Pinpoint the cell where the given text exists, returning its (x, y) midpoint coordinate. 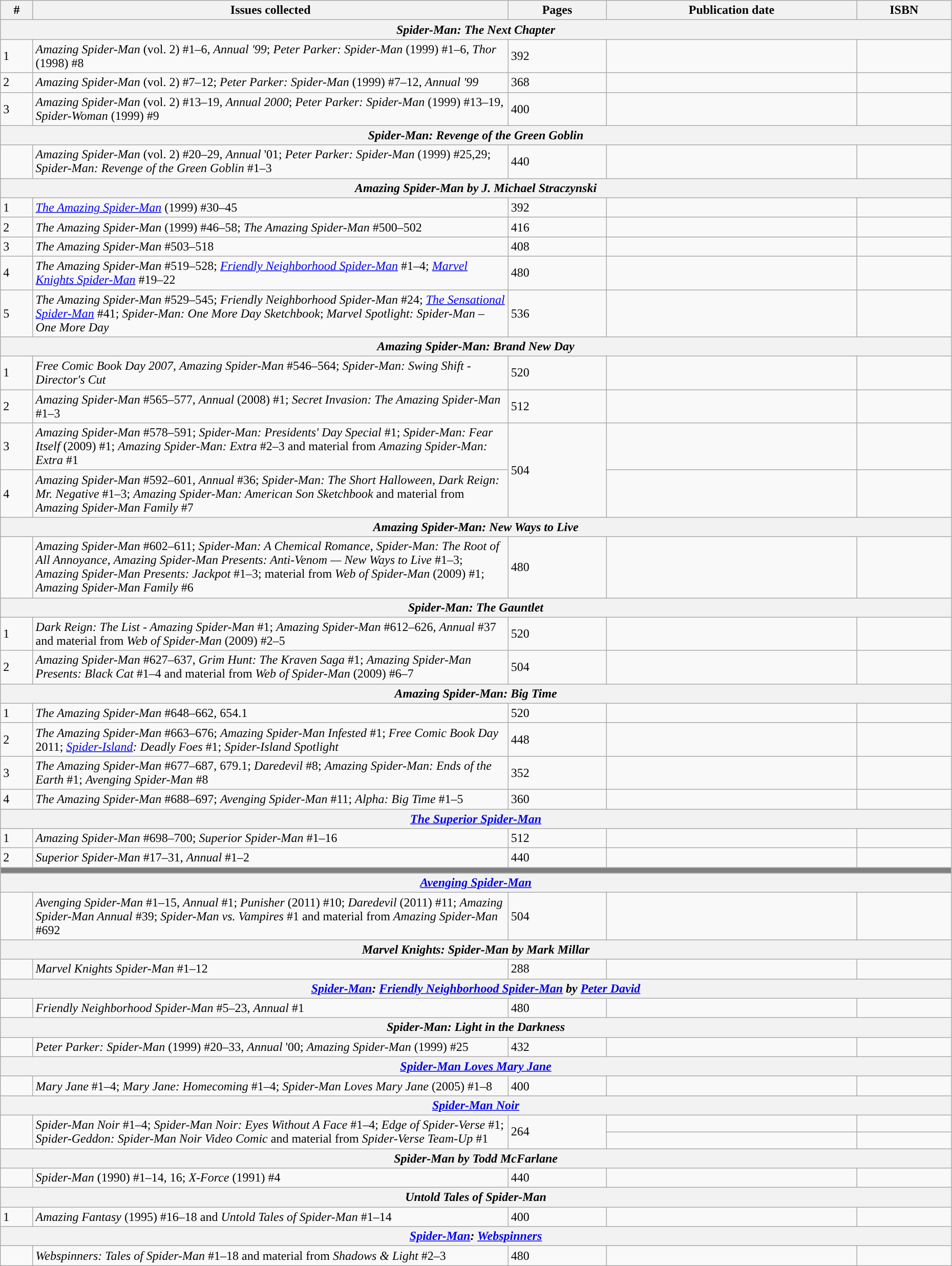
Superior Spider-Man #17–31, Annual #1–2 (270, 858)
Amazing Spider-Man (vol. 2) #20–29, Annual '01; Peter Parker: Spider-Man (1999) #25,29; Spider-Man: Revenge of the Green Goblin #1–3 (270, 162)
The Amazing Spider-Man #519–528; Friendly Neighborhood Spider-Man #1–4; Marvel Knights Spider-Man #19–22 (270, 272)
The Amazing Spider-Man (1999) #30–45 (270, 207)
Amazing Spider-Man by J. Michael Straczynski (476, 188)
Publication date (732, 10)
Amazing Spider-Man: Big Time (476, 693)
416 (557, 227)
The Amazing Spider-Man #663–676; Amazing Spider-Man Infested #1; Free Comic Book Day 2011; Spider-Island: Deadly Foes #1; Spider-Island Spotlight (270, 740)
Free Comic Book Day 2007, Amazing Spider-Man #546–564; Spider-Man: Swing Shift - Director's Cut (270, 373)
ISBN (904, 10)
The Amazing Spider-Man #503–518 (270, 246)
Spider-Man (1990) #1–14, 16; X-Force (1991) #4 (270, 1178)
# (16, 10)
Amazing Spider-Man #698–700; Superior Spider-Man #1–16 (270, 838)
The Amazing Spider-Man #688–697; Avenging Spider-Man #11; Alpha: Big Time #1–5 (270, 799)
Peter Parker: Spider-Man (1999) #20–33, Annual '00; Amazing Spider-Man (1999) #25 (270, 1047)
Spider-Man by Todd McFarlane (476, 1158)
The Amazing Spider-Man (1999) #46–58; The Amazing Spider-Man #500–502 (270, 227)
360 (557, 799)
288 (557, 969)
Amazing Spider-Man (vol. 2) #1–6, Annual '99; Peter Parker: Spider-Man (1999) #1–6, Thor (1998) #8 (270, 56)
Amazing Spider-Man: New Ways to Live (476, 527)
536 (557, 313)
Spider-Man Loves Mary Jane (476, 1066)
Avenging Spider-Man (476, 883)
Amazing Spider-Man #565–577, Annual (2008) #1; Secret Invasion: The Amazing Spider-Man #1–3 (270, 407)
Issues collected (270, 10)
Spider-Man: The Next Chapter (476, 30)
Dark Reign: The List - Amazing Spider-Man #1; Amazing Spider-Man #612–626, Annual #37 and material from Web of Spider-Man (2009) #2–5 (270, 634)
Untold Tales of Spider-Man (476, 1197)
408 (557, 246)
Spider-Man: Revenge of the Green Goblin (476, 135)
448 (557, 740)
Spider-Man: The Gauntlet (476, 607)
Spider-Man: Webspinners (476, 1236)
Spider-Man: Light in the Darkness (476, 1027)
Amazing Fantasy (1995) #16–18 and Untold Tales of Spider-Man #1–14 (270, 1217)
Mary Jane #1–4; Mary Jane: Homecoming #1–4; Spider-Man Loves Mary Jane (2005) #1–8 (270, 1086)
Webspinners: Tales of Spider-Man #1–18 and material from Shadows & Light #2–3 (270, 1256)
Marvel Knights: Spider-Man by Mark Millar (476, 949)
Amazing Spider-Man (vol. 2) #7–12; Peter Parker: Spider-Man (1999) #7–12, Annual '99 (270, 82)
5 (16, 313)
The Amazing Spider-Man #648–662, 654.1 (270, 713)
432 (557, 1047)
The Amazing Spider-Man #677–687, 679.1; Daredevil #8; Amazing Spider-Man: Ends of the Earth #1; Avenging Spider-Man #8 (270, 772)
352 (557, 772)
Friendly Neighborhood Spider-Man #5–23, Annual #1 (270, 1008)
Amazing Spider-Man (vol. 2) #13–19, Annual 2000; Peter Parker: Spider-Man (1999) #13–19, Spider-Woman (1999) #9 (270, 109)
The Superior Spider-Man (476, 819)
Pages (557, 10)
264 (557, 1132)
Spider-Man: Friendly Neighborhood Spider-Man by Peter David (476, 988)
Spider-Man Noir (476, 1105)
Marvel Knights Spider-Man #1–12 (270, 969)
368 (557, 82)
Amazing Spider-Man: Brand New Day (476, 347)
